Locate the cell with the specified text and output its [x, y] center coordinate. 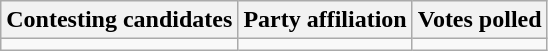
Party affiliation [325, 20]
Votes polled [480, 20]
Contesting candidates [120, 20]
